From the cell containing the given text, extract its center point as (x, y) coordinate. 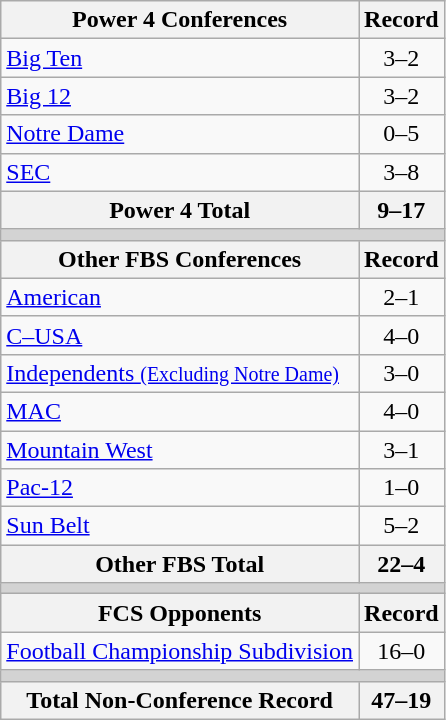
Big Ten (180, 58)
1–0 (402, 488)
FCS Opponents (180, 613)
3–8 (402, 172)
MAC (180, 411)
5–2 (402, 526)
47–19 (402, 700)
Other FBS Total (180, 564)
Big 12 (180, 96)
American (180, 297)
3–1 (402, 449)
0–5 (402, 134)
16–0 (402, 651)
Football Championship Subdivision (180, 651)
Notre Dame (180, 134)
Independents (Excluding Notre Dame) (180, 373)
3–0 (402, 373)
2–1 (402, 297)
22–4 (402, 564)
9–17 (402, 210)
Sun Belt (180, 526)
Mountain West (180, 449)
Power 4 Conferences (180, 20)
Power 4 Total (180, 210)
C–USA (180, 335)
Total Non-Conference Record (180, 700)
SEC (180, 172)
Other FBS Conferences (180, 259)
Pac-12 (180, 488)
